Locate the cell with the specified text and output its (X, Y) center coordinate. 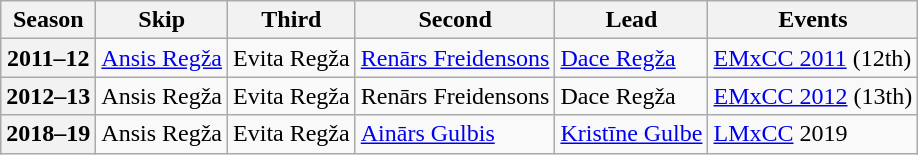
Season (48, 20)
LMxCC 2019 (813, 134)
Lead (632, 20)
Third (292, 20)
Second (455, 20)
Skip (162, 20)
EMxCC 2011 (12th) (813, 58)
2018–19 (48, 134)
2012–13 (48, 96)
Events (813, 20)
Ainārs Gulbis (455, 134)
Kristīne Gulbe (632, 134)
EMxCC 2012 (13th) (813, 96)
2011–12 (48, 58)
